Locate the cell with the specified text and output its [X, Y] center coordinate. 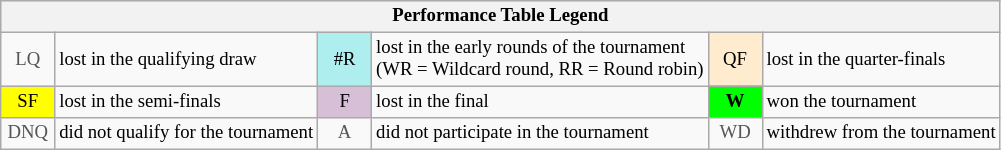
A [345, 134]
lost in the semi-finals [186, 102]
SF [28, 102]
F [345, 102]
lost in the early rounds of the tournament(WR = Wildcard round, RR = Round robin) [540, 60]
withdrew from the tournament [881, 134]
DNQ [28, 134]
lost in the final [540, 102]
lost in the qualifying draw [186, 60]
Performance Table Legend [500, 16]
did not participate in the tournament [540, 134]
LQ [28, 60]
won the tournament [881, 102]
did not qualify for the tournament [186, 134]
QF [735, 60]
WD [735, 134]
W [735, 102]
lost in the quarter-finals [881, 60]
#R [345, 60]
